Scan for the cell matching the given text and deliver its [X, Y] coordinate at center. 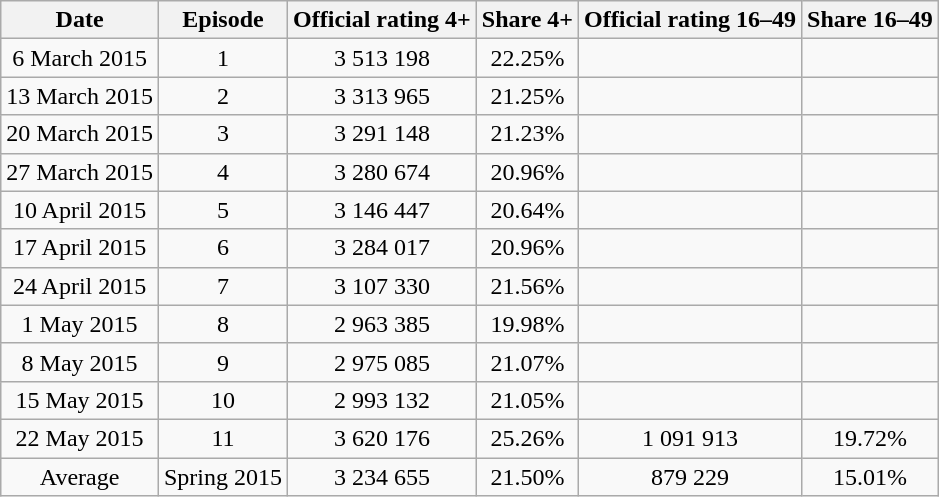
Share 16–49 [870, 20]
19.72% [870, 438]
20 March 2015 [80, 134]
3 146 447 [382, 210]
21.07% [527, 362]
2 [222, 96]
27 March 2015 [80, 172]
3 107 330 [382, 286]
879 229 [690, 477]
22 May 2015 [80, 438]
15 May 2015 [80, 400]
21.25% [527, 96]
3 234 655 [382, 477]
Date [80, 20]
6 [222, 248]
Average [80, 477]
24 April 2015 [80, 286]
8 May 2015 [80, 362]
3 [222, 134]
10 [222, 400]
2 975 085 [382, 362]
10 April 2015 [80, 210]
1 [222, 58]
3 284 017 [382, 248]
6 March 2015 [80, 58]
2 993 132 [382, 400]
7 [222, 286]
8 [222, 324]
13 March 2015 [80, 96]
21.50% [527, 477]
Official rating 16–49 [690, 20]
3 513 198 [382, 58]
21.56% [527, 286]
3 313 965 [382, 96]
21.05% [527, 400]
Official rating 4+ [382, 20]
1 May 2015 [80, 324]
3 291 148 [382, 134]
Share 4+ [527, 20]
25.26% [527, 438]
15.01% [870, 477]
2 963 385 [382, 324]
5 [222, 210]
Spring 2015 [222, 477]
20.64% [527, 210]
Episode [222, 20]
3 280 674 [382, 172]
3 620 176 [382, 438]
4 [222, 172]
1 091 913 [690, 438]
21.23% [527, 134]
11 [222, 438]
9 [222, 362]
17 April 2015 [80, 248]
19.98% [527, 324]
22.25% [527, 58]
